Output the (x, y) coordinate of the center of the cell containing the given text.  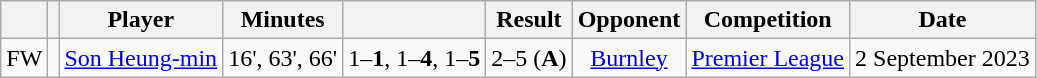
2–5 (A) (529, 58)
Result (529, 20)
Player (141, 20)
1–1, 1–4, 1–5 (414, 58)
Son Heung-min (141, 58)
Minutes (283, 20)
Competition (768, 20)
2 September 2023 (943, 58)
FW (24, 58)
Date (943, 20)
Opponent (629, 20)
Premier League (768, 58)
Burnley (629, 58)
16', 63', 66' (283, 58)
